Locate the cell with the specified text and output its (X, Y) center coordinate. 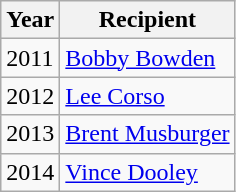
Recipient (148, 20)
Lee Corso (148, 96)
2011 (30, 58)
Vince Dooley (148, 172)
2012 (30, 96)
Brent Musburger (148, 134)
2013 (30, 134)
2014 (30, 172)
Bobby Bowden (148, 58)
Year (30, 20)
